Return [X, Y] of the center of cell containing provided text 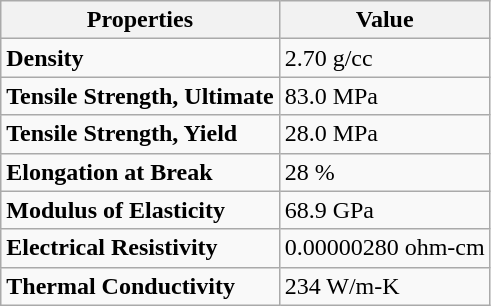
68.9 GPa [384, 210]
Electrical Resistivity [140, 248]
83.0 MPa [384, 96]
28.0 MPa [384, 134]
Tensile Strength, Yield [140, 134]
28 % [384, 172]
0.00000280 ohm-cm [384, 248]
Elongation at Break [140, 172]
2.70 g/cc [384, 58]
Tensile Strength, Ultimate [140, 96]
Properties [140, 20]
Modulus of Elasticity [140, 210]
Value [384, 20]
234 W/m-K [384, 286]
Thermal Conductivity [140, 286]
Density [140, 58]
